From the cell containing the given text, extract its center point as (X, Y) coordinate. 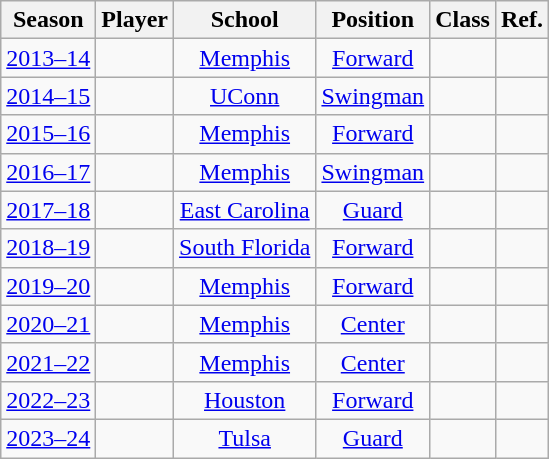
Ref. (522, 20)
2016–17 (48, 172)
2019–20 (48, 286)
2013–14 (48, 58)
Position (373, 20)
Tulsa (245, 438)
2015–16 (48, 134)
2021–22 (48, 362)
School (245, 20)
2020–21 (48, 324)
Class (463, 20)
2014–15 (48, 96)
2017–18 (48, 210)
Season (48, 20)
East Carolina (245, 210)
Houston (245, 400)
UConn (245, 96)
South Florida (245, 248)
2018–19 (48, 248)
Player (135, 20)
2023–24 (48, 438)
2022–23 (48, 400)
